Identify which cell holds the provided text, then report its (x, y) central coordinate. 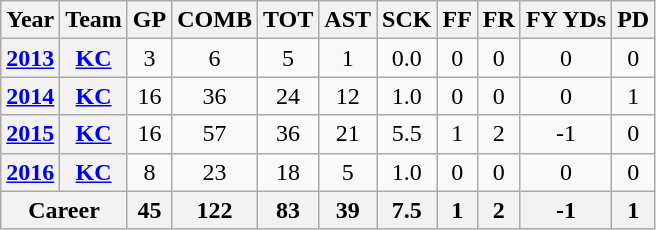
21 (348, 134)
23 (215, 172)
57 (215, 134)
6 (215, 58)
Career (64, 210)
0.0 (407, 58)
PD (634, 20)
SCK (407, 20)
Team (94, 20)
18 (288, 172)
12 (348, 96)
2016 (30, 172)
FR (498, 20)
GP (149, 20)
TOT (288, 20)
AST (348, 20)
3 (149, 58)
2014 (30, 96)
39 (348, 210)
7.5 (407, 210)
Year (30, 20)
COMB (215, 20)
8 (149, 172)
2015 (30, 134)
83 (288, 210)
FF (457, 20)
FY YDs (566, 20)
45 (149, 210)
122 (215, 210)
24 (288, 96)
5.5 (407, 134)
2013 (30, 58)
